For the text-containing cell, return its midpoint in [x, y] coordinate format. 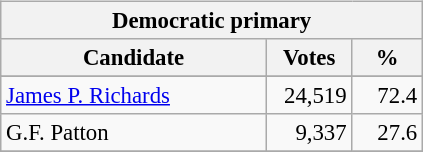
Votes [309, 58]
James P. Richards [134, 96]
Democratic primary [212, 21]
% [388, 58]
G.F. Patton [134, 133]
Candidate [134, 58]
27.6 [388, 133]
72.4 [388, 96]
24,519 [309, 96]
9,337 [309, 133]
